From the cell containing the given text, extract its center point as (x, y) coordinate. 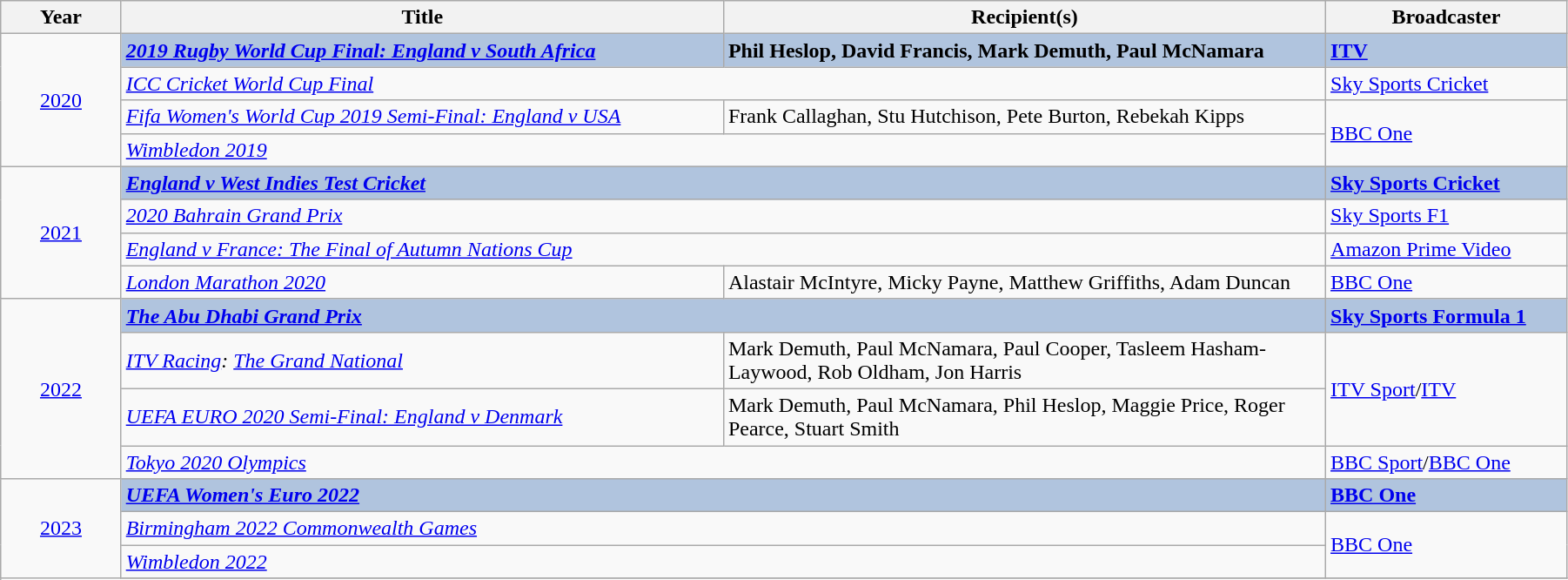
Amazon Prime Video (1446, 249)
UEFA EURO 2020 Semi-Final: England v Denmark (422, 416)
Title (422, 17)
ITV Sport/ITV (1446, 388)
2020 (61, 100)
2019 Rugby World Cup Final: England v South Africa (422, 51)
2022 (61, 388)
UEFA Women's Euro 2022 (723, 496)
The Abu Dhabi Grand Prix (723, 315)
ITV Racing: The Grand National (422, 361)
2020 Bahrain Grand Prix (723, 216)
2021 (61, 233)
England v France: The Final of Autumn Nations Cup (723, 249)
BBC Sport/BBC One (1446, 462)
London Marathon 2020 (422, 282)
ICC Cricket World Cup Final (723, 84)
Recipient(s) (1024, 17)
Tokyo 2020 Olympics (723, 462)
Mark Demuth, Paul McNamara, Phil Heslop, Maggie Price, Roger Pearce, Stuart Smith (1024, 416)
Alastair McIntyre, Micky Payne, Matthew Griffiths, Adam Duncan (1024, 282)
Sky Sports Formula 1 (1446, 315)
Broadcaster (1446, 17)
Wimbledon 2022 (723, 562)
Birmingham 2022 Commonwealth Games (723, 529)
Frank Callaghan, Stu Hutchison, Pete Burton, Rebekah Kipps (1024, 117)
ITV (1446, 51)
Sky Sports F1 (1446, 216)
Year (61, 17)
Wimbledon 2019 (723, 150)
Mark Demuth, Paul McNamara, Paul Cooper, Tasleem Hasham-Laywood, Rob Oldham, Jon Harris (1024, 361)
Phil Heslop, David Francis, Mark Demuth, Paul McNamara (1024, 51)
2023 (61, 529)
England v West Indies Test Cricket (723, 183)
Fifa Women's World Cup 2019 Semi-Final: England v USA (422, 117)
